Capture the cell that displays the provided text and extract its (x, y) central coordinate. 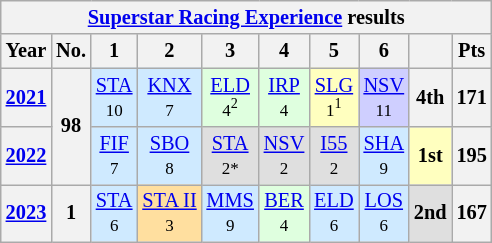
171 (472, 98)
STA2* (230, 155)
2 (169, 51)
167 (472, 213)
LOS6 (384, 213)
2023 (26, 213)
6 (384, 51)
Year (26, 51)
3 (230, 51)
I552 (334, 155)
2nd (430, 213)
SLG11 (334, 98)
195 (472, 155)
KNX7 (169, 98)
SBO8 (169, 155)
SHA9 (384, 155)
98 (71, 126)
MMS9 (230, 213)
STA6 (114, 213)
Superstar Racing Experience results (246, 17)
IRP4 (284, 98)
STA II3 (169, 213)
1st (430, 155)
NSV2 (284, 155)
NSV11 (384, 98)
Pts (472, 51)
4th (430, 98)
5 (334, 51)
BER4 (284, 213)
No. (71, 51)
ELD42 (230, 98)
4 (284, 51)
STA10 (114, 98)
FIF7 (114, 155)
2021 (26, 98)
ELD6 (334, 213)
2022 (26, 155)
